Provide the [x, y] coordinate of the cell's center where the given text is located.  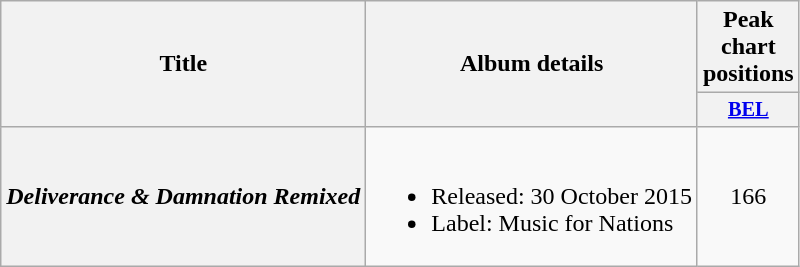
Released: 30 October 2015Label: Music for Nations [532, 196]
Peak chart positions [748, 47]
Title [184, 64]
Album details [532, 64]
BEL [748, 110]
166 [748, 196]
Deliverance & Damnation Remixed [184, 196]
